Search for the cell housing the specified text and yield its [X, Y] center coordinate. 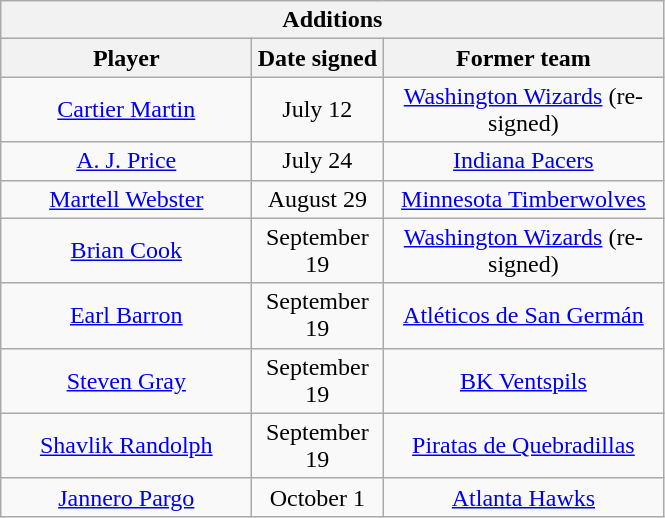
August 29 [318, 199]
Minnesota Timberwolves [524, 199]
Player [126, 58]
Indiana Pacers [524, 161]
Cartier Martin [126, 110]
BK Ventspils [524, 380]
Atlanta Hawks [524, 497]
Steven Gray [126, 380]
A. J. Price [126, 161]
July 24 [318, 161]
Piratas de Quebradillas [524, 446]
Date signed [318, 58]
Atléticos de San Germán [524, 316]
Martell Webster [126, 199]
Additions [332, 20]
July 12 [318, 110]
Shavlik Randolph [126, 446]
Jannero Pargo [126, 497]
Earl Barron [126, 316]
October 1 [318, 497]
Brian Cook [126, 250]
Former team [524, 58]
